Scan for the cell matching the given text and deliver its [x, y] coordinate at center. 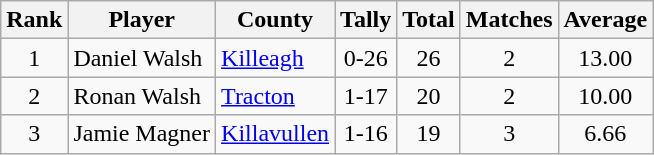
26 [429, 58]
Rank [34, 20]
0-26 [366, 58]
19 [429, 134]
County [276, 20]
1-17 [366, 96]
Tracton [276, 96]
Killeagh [276, 58]
Tally [366, 20]
Average [606, 20]
1 [34, 58]
13.00 [606, 58]
Killavullen [276, 134]
Matches [509, 20]
Jamie Magner [142, 134]
Player [142, 20]
Ronan Walsh [142, 96]
6.66 [606, 134]
1-16 [366, 134]
10.00 [606, 96]
20 [429, 96]
Daniel Walsh [142, 58]
Total [429, 20]
